Scan for the cell matching the given text and deliver its (x, y) coordinate at center. 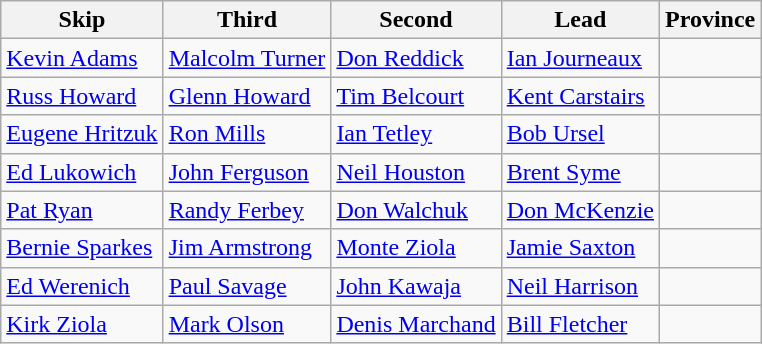
Malcolm Turner (247, 58)
Pat Ryan (82, 210)
Don Reddick (416, 58)
Tim Belcourt (416, 96)
Glenn Howard (247, 96)
Neil Houston (416, 172)
John Ferguson (247, 172)
Second (416, 20)
Bernie Sparkes (82, 248)
Russ Howard (82, 96)
Jim Armstrong (247, 248)
Paul Savage (247, 286)
Kirk Ziola (82, 324)
Lead (580, 20)
Don Walchuk (416, 210)
Province (710, 20)
Brent Syme (580, 172)
Ian Journeaux (580, 58)
John Kawaja (416, 286)
Ron Mills (247, 134)
Kent Carstairs (580, 96)
Ian Tetley (416, 134)
Monte Ziola (416, 248)
Ed Lukowich (82, 172)
Don McKenzie (580, 210)
Jamie Saxton (580, 248)
Bill Fletcher (580, 324)
Denis Marchand (416, 324)
Randy Ferbey (247, 210)
Third (247, 20)
Ed Werenich (82, 286)
Skip (82, 20)
Neil Harrison (580, 286)
Mark Olson (247, 324)
Kevin Adams (82, 58)
Eugene Hritzuk (82, 134)
Bob Ursel (580, 134)
